Scan for the cell matching the given text and deliver its (X, Y) coordinate at center. 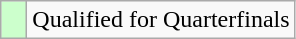
Qualified for Quarterfinals (161, 20)
